Detect which cell encompasses the target text, then output its (x, y) center coordinate. 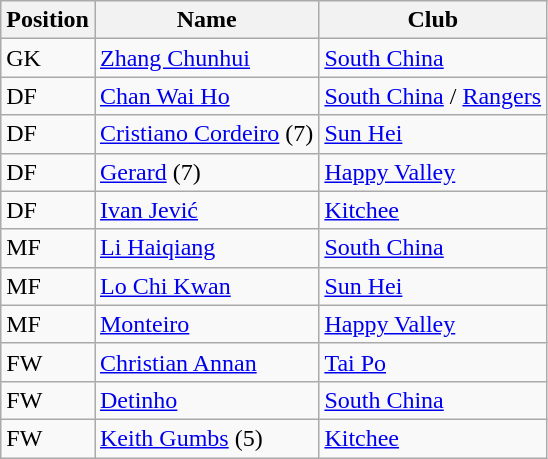
Lo Chi Kwan (206, 286)
Chan Wai Ho (206, 96)
Detinho (206, 400)
Name (206, 20)
Ivan Jević (206, 210)
Position (48, 20)
South China / Rangers (433, 96)
GK (48, 58)
Li Haiqiang (206, 248)
Monteiro (206, 324)
Keith Gumbs (5) (206, 438)
Club (433, 20)
Gerard (7) (206, 172)
Christian Annan (206, 362)
Cristiano Cordeiro (7) (206, 134)
Tai Po (433, 362)
Zhang Chunhui (206, 58)
